Locate the cell with the specified text and output its [x, y] center coordinate. 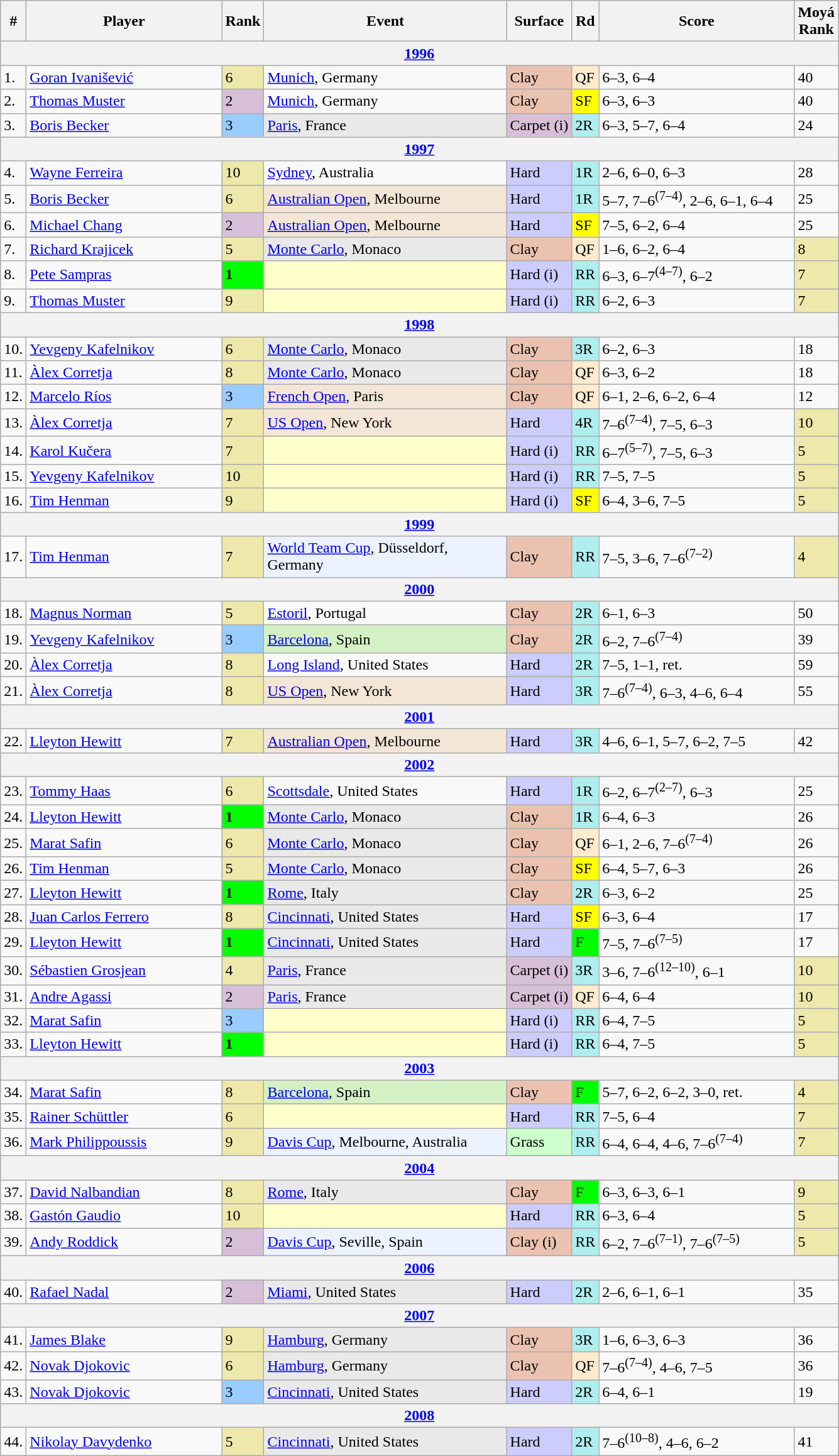
Sydney, Australia [385, 173]
59 [816, 665]
44. [14, 1442]
Michael Chang [124, 225]
19 [816, 1392]
MoyáRank [816, 21]
6–1, 2–6, 7–6(7–4) [696, 842]
6–1, 6–3 [696, 613]
6–3, 6–7(4–7), 6–2 [696, 275]
23. [14, 791]
5–7, 7–6(7–4), 2–6, 6–1, 6–4 [696, 199]
# [14, 21]
David Nalbandian [124, 1192]
15. [14, 477]
Rafael Nadal [124, 1292]
14. [14, 450]
34. [14, 1092]
20. [14, 665]
35. [14, 1116]
26. [14, 869]
38. [14, 1216]
4R [586, 422]
James Blake [124, 1340]
11. [14, 373]
1998 [420, 324]
7. [14, 249]
2006 [420, 1268]
Scottsdale, United States [385, 791]
Event [385, 21]
6. [14, 225]
13. [14, 422]
55 [816, 692]
Long Island, United States [385, 665]
25. [14, 842]
Davis Cup, Melbourne, Australia [385, 1142]
2004 [420, 1168]
8. [14, 275]
7–6(7–4), 6–3, 4–6, 6–4 [696, 692]
6–4, 5–7, 6–3 [696, 869]
Juan Carlos Ferrero [124, 917]
6–2, 7–6(7–1), 7–6(7–5) [696, 1242]
Estoril, Portugal [385, 613]
2003 [420, 1068]
5–7, 6–2, 6–2, 3–0, ret. [696, 1092]
Mark Philippoussis [124, 1142]
7–6(10–8), 4–6, 6–2 [696, 1442]
6–2, 6–7(2–7), 6–3 [696, 791]
43. [14, 1392]
6–4, 6–4 [696, 996]
6–4, 6–3 [696, 817]
Player [124, 21]
6–4, 6–1 [696, 1392]
28. [14, 917]
10. [14, 349]
Rank [243, 21]
1–6, 6–3, 6–3 [696, 1340]
Score [696, 21]
1999 [420, 524]
Grass [539, 1142]
Magnus Norman [124, 613]
39 [816, 639]
42 [816, 741]
World Team Cup, Düsseldorf, Germany [385, 557]
Andy Roddick [124, 1242]
Goran Ivanišević [124, 77]
30. [14, 971]
9. [14, 301]
17. [14, 557]
19. [14, 639]
27. [14, 893]
41. [14, 1340]
16. [14, 500]
32. [14, 1020]
4–6, 6–1, 5–7, 6–2, 7–5 [696, 741]
5. [14, 199]
36. [14, 1142]
Sébastien Grosjean [124, 971]
2002 [420, 765]
1997 [420, 149]
4. [14, 173]
7–6(7–4), 7–5, 6–3 [696, 422]
2–6, 6–0, 6–3 [696, 173]
29. [14, 943]
28 [816, 173]
Clay (i) [539, 1242]
2007 [420, 1316]
2008 [420, 1416]
Davis Cup, Seville, Spain [385, 1242]
6–3, 5–7, 6–4 [696, 125]
6–2, 7–6(7–4) [696, 639]
24 [816, 125]
12. [14, 397]
3. [14, 125]
Tommy Haas [124, 791]
3–6, 7–6(12–10), 6–1 [696, 971]
7–5, 7–6(7–5) [696, 943]
Miami, United States [385, 1292]
1996 [420, 53]
7–5, 6–2, 6–4 [696, 225]
7–6(7–4), 4–6, 7–5 [696, 1365]
Andre Agassi [124, 996]
6–7(5–7), 7–5, 6–3 [696, 450]
Richard Krajicek [124, 249]
Surface [539, 21]
Pete Sampras [124, 275]
6–3, 6–3 [696, 101]
7–5, 7–5 [696, 477]
7–5, 3–6, 7–6(7–2) [696, 557]
2000 [420, 589]
39. [14, 1242]
35 [816, 1292]
40. [14, 1292]
2–6, 6–1, 6–1 [696, 1292]
Rainer Schüttler [124, 1116]
6–4, 6–4, 4–6, 7–6(7–4) [696, 1142]
22. [14, 741]
French Open, Paris [385, 397]
21. [14, 692]
18. [14, 613]
Wayne Ferreira [124, 173]
12 [816, 397]
6–1, 2–6, 6–2, 6–4 [696, 397]
6–4, 3–6, 7–5 [696, 500]
37. [14, 1192]
Rd [586, 21]
33. [14, 1044]
31. [14, 996]
2001 [420, 717]
6–3, 6–3, 6–1 [696, 1192]
Marcelo Ríos [124, 397]
1. [14, 77]
2. [14, 101]
Nikolay Davydenko [124, 1442]
Gastón Gaudio [124, 1216]
24. [14, 817]
7–5, 1–1, ret. [696, 665]
42. [14, 1365]
1–6, 6–2, 6–4 [696, 249]
41 [816, 1442]
7–5, 6–4 [696, 1116]
50 [816, 613]
Karol Kučera [124, 450]
